Search for the cell housing the specified text and yield its [x, y] center coordinate. 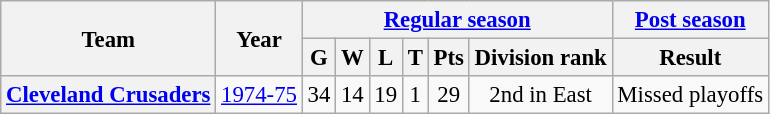
Regular season [457, 20]
34 [318, 95]
2nd in East [540, 95]
Result [690, 58]
Year [260, 38]
Missed playoffs [690, 95]
19 [386, 95]
29 [448, 95]
Cleveland Crusaders [108, 95]
T [415, 58]
Post season [690, 20]
14 [352, 95]
Team [108, 38]
G [318, 58]
W [352, 58]
L [386, 58]
Division rank [540, 58]
1974-75 [260, 95]
1 [415, 95]
Pts [448, 58]
